Provide the (x, y) coordinate of the cell's center where the given text is located.  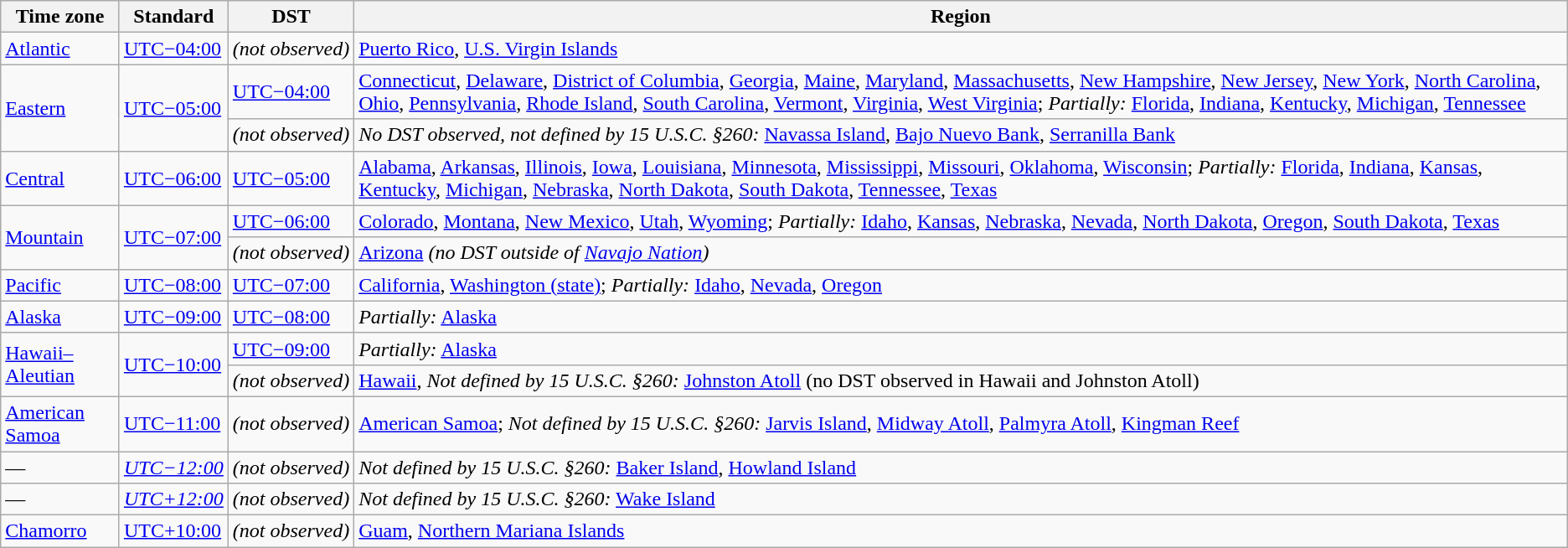
UTC+12:00 (173, 499)
Colorado, Montana, New Mexico, Utah, Wyoming; Partially: Idaho, Kansas, Nebraska, Nevada, North Dakota, Oregon, South Dakota, Texas (962, 221)
Hawaii–Aleutian (60, 364)
California, Washington (state); Partially: Idaho, Nevada, Oregon (962, 285)
American Samoa (60, 424)
Arizona (no DST outside of Navajo Nation) (962, 253)
Pacific (60, 285)
Region (962, 17)
Chamorro (60, 531)
Time zone (60, 17)
Alaska (60, 317)
Mountain (60, 237)
No DST observed, not defined by 15 U.S.C. §260: Navassa Island, Bajo Nuevo Bank, Serranilla Bank (962, 135)
UTC−12:00 (173, 467)
UTC−10:00 (173, 364)
UTC+10:00 (173, 531)
Hawaii, Not defined by 15 U.S.C. §260: Johnston Atoll (no DST observed in Hawaii and Johnston Atoll) (962, 380)
Standard (173, 17)
Not defined by 15 U.S.C. §260: Baker Island, Howland Island (962, 467)
Not defined by 15 U.S.C. §260: Wake Island (962, 499)
Central (60, 178)
Guam, Northern Mariana Islands (962, 531)
DST (291, 17)
UTC−11:00 (173, 424)
Eastern (60, 107)
Puerto Rico, U.S. Virgin Islands (962, 49)
American Samoa; Not defined by 15 U.S.C. §260: Jarvis Island, Midway Atoll, Palmyra Atoll, Kingman Reef (962, 424)
Atlantic (60, 49)
